Pinpoint the cell where the given text exists, returning its [x, y] midpoint coordinate. 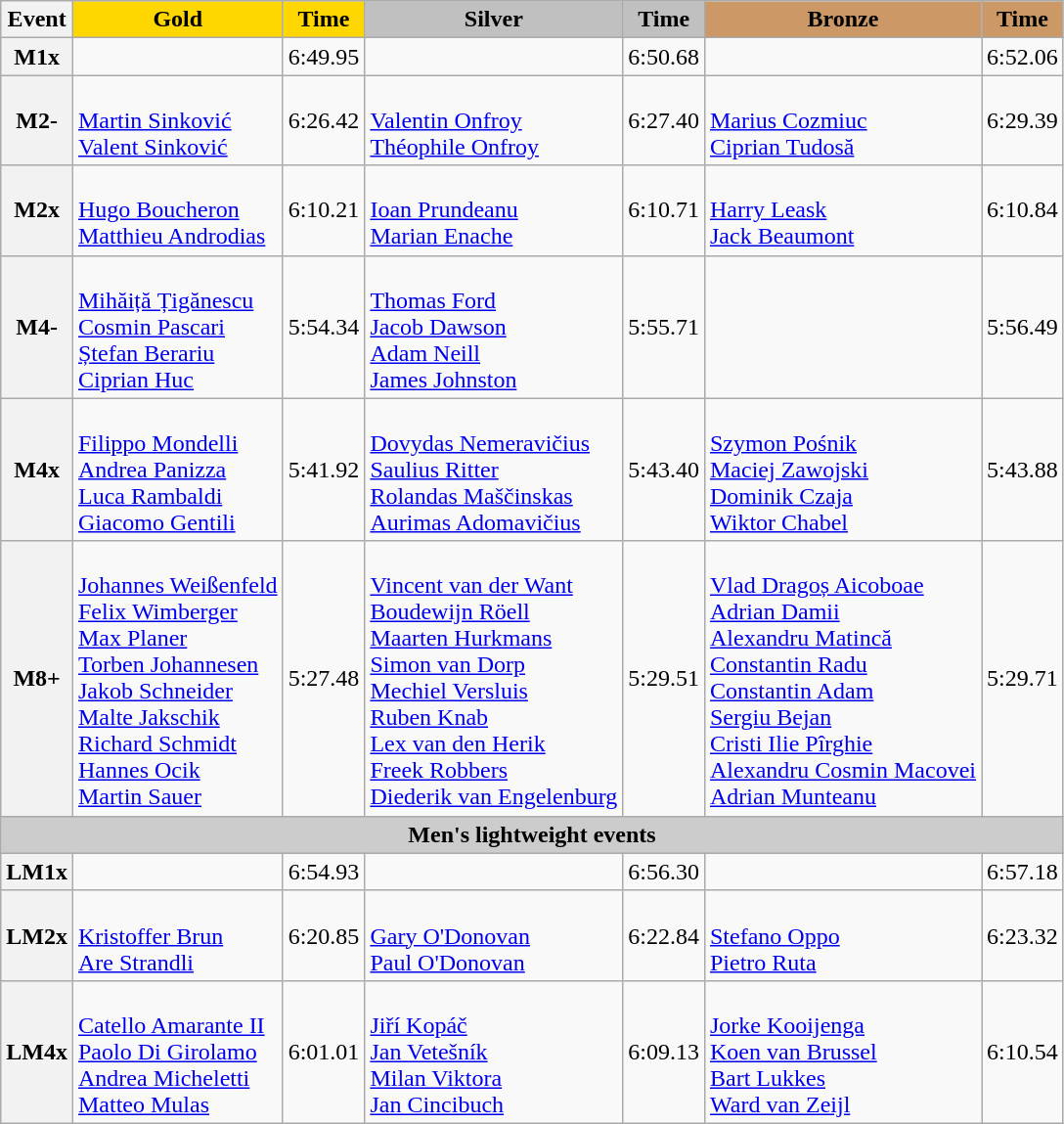
Marius CozmiucCiprian Tudosă [843, 120]
Jiří KopáčJan VetešníkMilan ViktoraJan Cincibuch [494, 1052]
6:10.54 [1023, 1052]
Gary O'DonovanPaul O'Donovan [494, 935]
5:43.40 [664, 470]
Martin SinkovićValent Sinković [178, 120]
6:56.30 [664, 872]
Ioan PrundeanuMarian Enache [494, 210]
Johannes WeißenfeldFelix WimbergerMax PlanerTorben JohannesenJakob SchneiderMalte JakschikRichard SchmidtHannes OcikMartin Sauer [178, 679]
6:20.85 [324, 935]
6:54.93 [324, 872]
6:10.21 [324, 210]
5:54.34 [324, 327]
5:29.51 [664, 679]
6:10.71 [664, 210]
LM4x [37, 1052]
Men's lightweight events [532, 834]
6:49.95 [324, 57]
Filippo MondelliAndrea PanizzaLuca RambaldiGiacomo Gentili [178, 470]
6:52.06 [1023, 57]
6:10.84 [1023, 210]
5:27.48 [324, 679]
Event [37, 20]
6:23.32 [1023, 935]
Thomas FordJacob DawsonAdam NeillJames Johnston [494, 327]
M2x [37, 210]
Vincent van der WantBoudewijn RöellMaarten HurkmansSimon van DorpMechiel VersluisRuben KnabLex van den HerikFreek RobbersDiederik van Engelenburg [494, 679]
6:26.42 [324, 120]
6:29.39 [1023, 120]
Silver [494, 20]
M4- [37, 327]
6:01.01 [324, 1052]
M2- [37, 120]
M4x [37, 470]
Harry LeaskJack Beaumont [843, 210]
Stefano OppoPietro Ruta [843, 935]
6:27.40 [664, 120]
LM1x [37, 872]
5:29.71 [1023, 679]
5:55.71 [664, 327]
Vlad Dragoș AicoboaeAdrian DamiiAlexandru MatincăConstantin RaduConstantin AdamSergiu BejanCristi Ilie PîrghieAlexandru Cosmin MacoveiAdrian Munteanu [843, 679]
6:57.18 [1023, 872]
Valentin OnfroyThéophile Onfroy [494, 120]
6:09.13 [664, 1052]
M1x [37, 57]
6:22.84 [664, 935]
LM2x [37, 935]
6:50.68 [664, 57]
5:56.49 [1023, 327]
Szymon PośnikMaciej ZawojskiDominik CzajaWiktor Chabel [843, 470]
Hugo BoucheronMatthieu Androdias [178, 210]
Dovydas NemeravičiusSaulius RitterRolandas MaščinskasAurimas Adomavičius [494, 470]
5:41.92 [324, 470]
Kristoffer BrunAre Strandli [178, 935]
Mihăiță ȚigănescuCosmin PascariȘtefan BerariuCiprian Huc [178, 327]
Catello Amarante IIPaolo Di GirolamoAndrea MichelettiMatteo Mulas [178, 1052]
Gold [178, 20]
Jorke KooijengaKoen van BrusselBart LukkesWard van Zeijl [843, 1052]
M8+ [37, 679]
5:43.88 [1023, 470]
Bronze [843, 20]
